Capture the cell that displays the provided text and extract its (x, y) central coordinate. 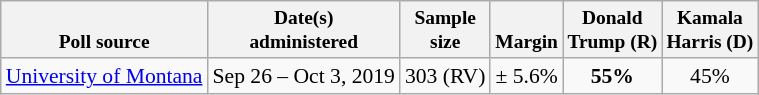
45% (710, 76)
Sep 26 – Oct 3, 2019 (304, 76)
55% (612, 76)
Samplesize (446, 30)
Margin (526, 30)
± 5.6% (526, 76)
University of Montana (104, 76)
Poll source (104, 30)
Date(s)administered (304, 30)
303 (RV) (446, 76)
DonaldTrump (R) (612, 30)
KamalaHarris (D) (710, 30)
